From the cell containing the given text, extract its center point as [X, Y] coordinate. 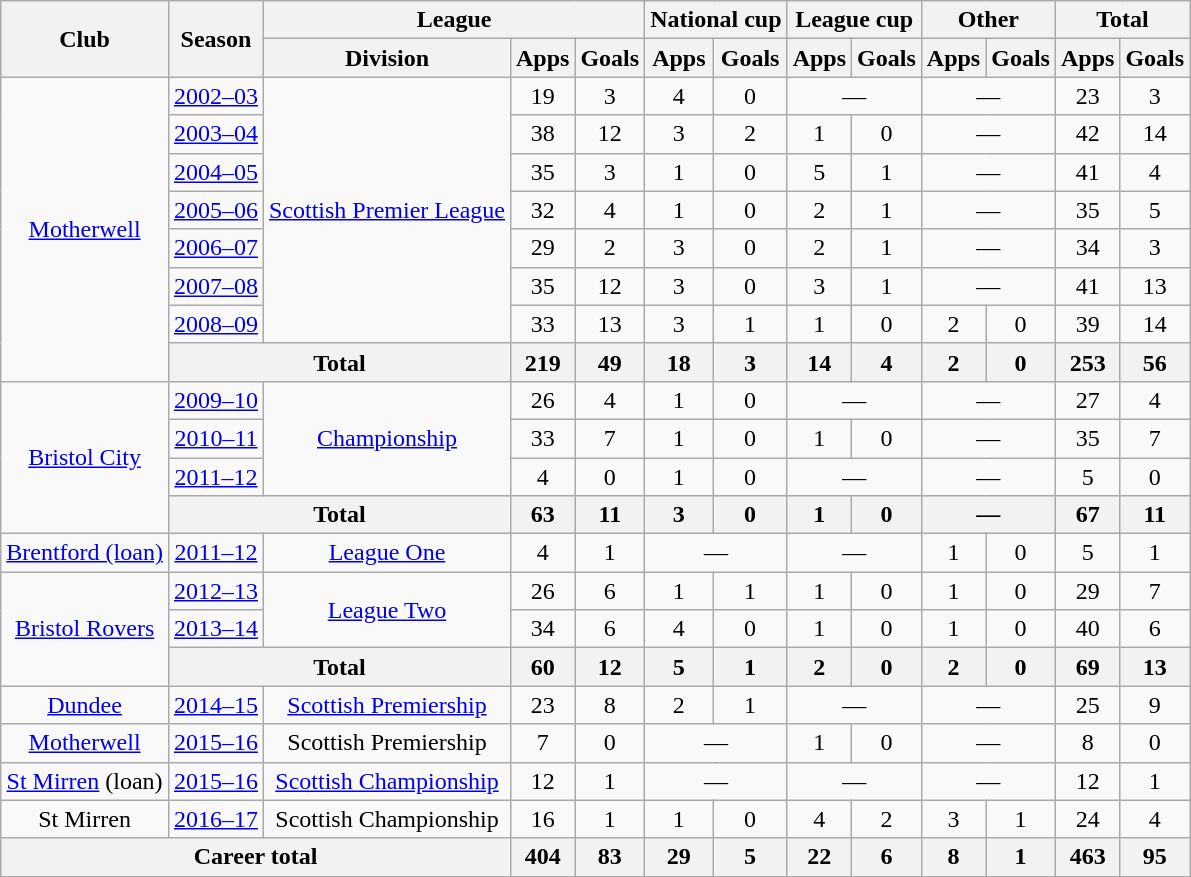
24 [1087, 819]
2006–07 [216, 248]
2012–13 [216, 591]
22 [819, 857]
18 [679, 362]
32 [542, 210]
2005–06 [216, 210]
Club [85, 39]
Dundee [85, 705]
2014–15 [216, 705]
253 [1087, 362]
National cup [716, 20]
Other [988, 20]
2003–04 [216, 134]
60 [542, 667]
Career total [256, 857]
League Two [386, 610]
2002–03 [216, 96]
16 [542, 819]
69 [1087, 667]
49 [610, 362]
219 [542, 362]
27 [1087, 400]
2009–10 [216, 400]
2007–08 [216, 286]
463 [1087, 857]
2010–11 [216, 438]
19 [542, 96]
Brentford (loan) [85, 553]
38 [542, 134]
Championship [386, 438]
League [454, 20]
2013–14 [216, 629]
67 [1087, 515]
St Mirren [85, 819]
404 [542, 857]
39 [1087, 324]
2004–05 [216, 172]
25 [1087, 705]
95 [1155, 857]
League One [386, 553]
Season [216, 39]
2016–17 [216, 819]
56 [1155, 362]
2008–09 [216, 324]
Bristol Rovers [85, 629]
9 [1155, 705]
63 [542, 515]
St Mirren (loan) [85, 781]
83 [610, 857]
42 [1087, 134]
Scottish Premier League [386, 210]
League cup [854, 20]
Bristol City [85, 457]
40 [1087, 629]
Division [386, 58]
